Pinpoint the cell where the given text exists, returning its (x, y) midpoint coordinate. 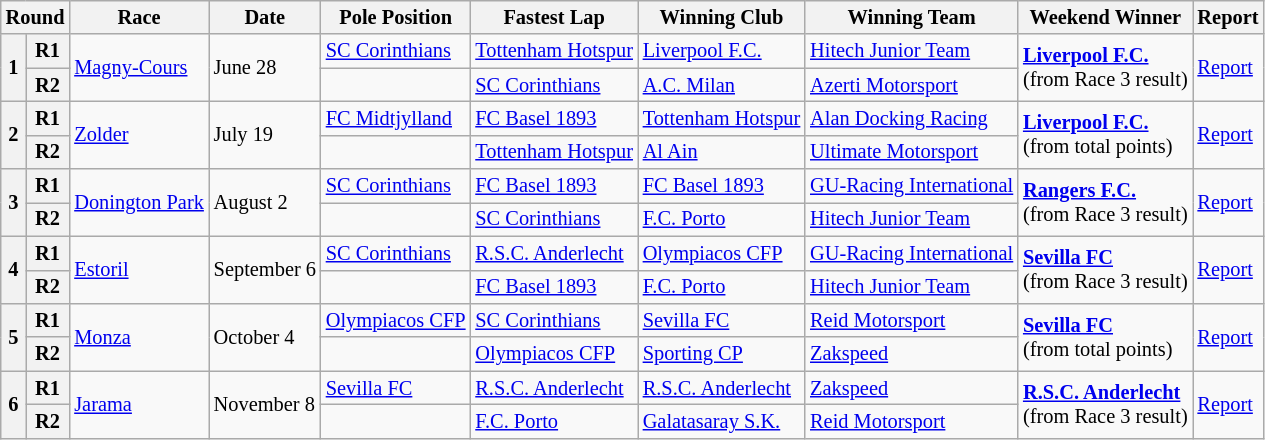
Liverpool F.C. (722, 51)
2 (14, 134)
Rangers F.C.(from Race 3 result) (1105, 202)
Al Ain (722, 152)
June 28 (265, 68)
Fastest Lap (554, 17)
Sevilla FC(from Race 3 result) (1105, 270)
Sporting CP (722, 354)
Round (36, 17)
R.S.C. Anderlecht(from Race 3 result) (1105, 404)
Weekend Winner (1105, 17)
1 (14, 68)
Pole Position (396, 17)
Alan Docking Racing (912, 118)
Winning Club (722, 17)
October 4 (265, 336)
Ultimate Motorsport (912, 152)
September 6 (265, 270)
5 (14, 336)
Date (265, 17)
3 (14, 202)
Magny-Cours (138, 68)
Monza (138, 336)
Sevilla FC(from total points) (1105, 336)
Liverpool F.C.(from total points) (1105, 134)
Race (138, 17)
Winning Team (912, 17)
Azerti Motorsport (912, 85)
FC Midtjylland (396, 118)
Donington Park (138, 202)
August 2 (265, 202)
Liverpool F.C.(from Race 3 result) (1105, 68)
6 (14, 404)
Zolder (138, 134)
4 (14, 270)
November 8 (265, 404)
Jarama (138, 404)
A.C. Milan (722, 85)
July 19 (265, 134)
Galatasaray S.K. (722, 421)
Estoril (138, 270)
